Find where the given text appears and provide that cell's center as [x, y] coordinate. 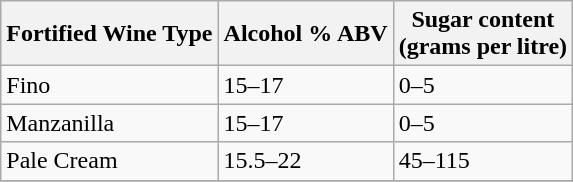
Pale Cream [110, 161]
Manzanilla [110, 123]
Fino [110, 85]
Fortified Wine Type [110, 34]
Sugar content(grams per litre) [482, 34]
Alcohol % ABV [306, 34]
45–115 [482, 161]
15.5–22 [306, 161]
